Capture the cell that displays the provided text and extract its [X, Y] central coordinate. 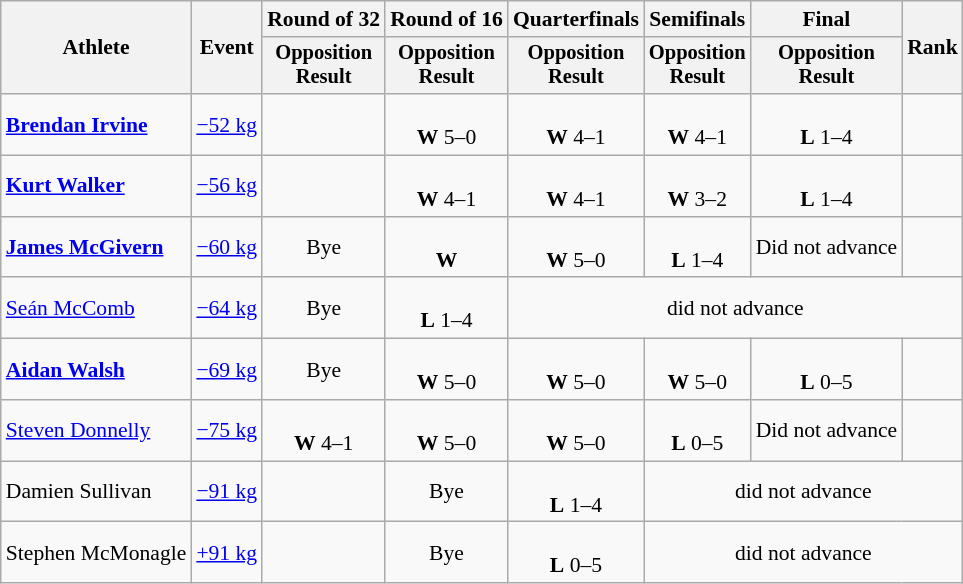
Final [827, 19]
Kurt Walker [96, 186]
−64 kg [226, 308]
Round of 16 [446, 19]
−91 kg [226, 492]
Semifinals [698, 19]
Round of 32 [324, 19]
Aidan Walsh [96, 370]
Steven Donnelly [96, 430]
−75 kg [226, 430]
W 3–2 [698, 186]
Brendan Irvine [96, 124]
−60 kg [226, 248]
W [446, 248]
Quarterfinals [576, 19]
+91 kg [226, 552]
Event [226, 48]
−56 kg [226, 186]
−52 kg [226, 124]
James McGivern [96, 248]
Stephen McMonagle [96, 552]
Athlete [96, 48]
Seán McComb [96, 308]
−69 kg [226, 370]
Damien Sullivan [96, 492]
Rank [932, 48]
